For the text-containing cell, return its midpoint in [X, Y] coordinate format. 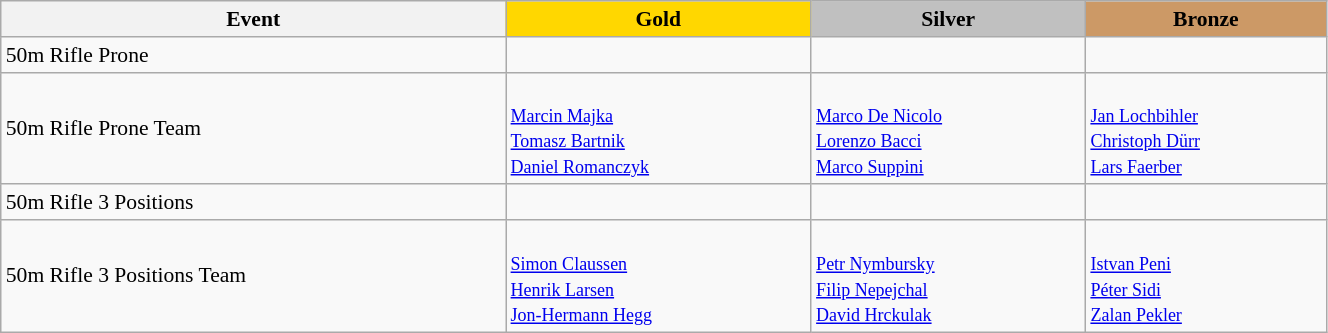
Marco De NicoloLorenzo BacciMarco Suppini [948, 128]
Gold [659, 19]
50m Rifle 3 Positions [254, 203]
Event [254, 19]
50m Rifle 3 Positions Team [254, 276]
Jan LochbihlerChristoph DürrLars Faerber [1206, 128]
Istvan PeniPéter SidiZalan Pekler [1206, 276]
Marcin MajkaTomasz BartnikDaniel Romanczyk [659, 128]
Silver [948, 19]
50m Rifle Prone [254, 55]
Bronze [1206, 19]
Simon ClaussenHenrik LarsenJon-Hermann Hegg [659, 276]
50m Rifle Prone Team [254, 128]
Petr NymburskyFilip NepejchalDavid Hrckulak [948, 276]
